Detect which cell encompasses the target text, then output its (X, Y) center coordinate. 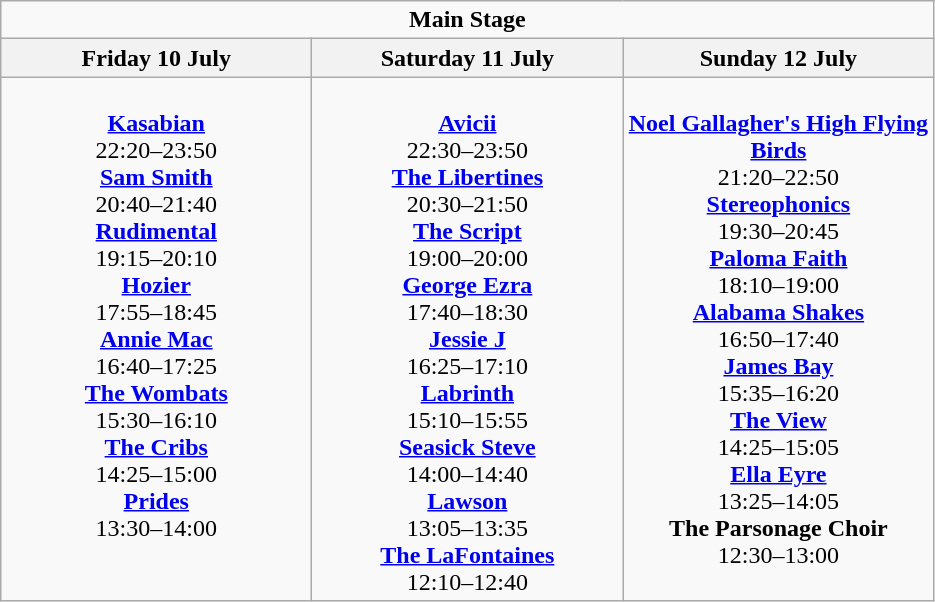
Saturday 11 July (468, 58)
Sunday 12 July (778, 58)
Main Stage (468, 20)
Friday 10 July (156, 58)
